Identify which cell holds the provided text, then report its [X, Y] central coordinate. 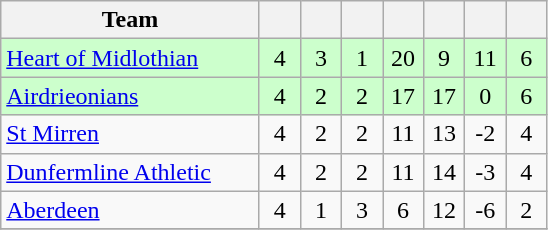
14 [444, 172]
9 [444, 58]
20 [402, 58]
St Mirren [130, 134]
Airdrieonians [130, 96]
Dunfermline Athletic [130, 172]
12 [444, 210]
0 [486, 96]
Aberdeen [130, 210]
Heart of Midlothian [130, 58]
-3 [486, 172]
Team [130, 20]
-2 [486, 134]
-6 [486, 210]
13 [444, 134]
